Locate the cell with the specified text and output its (x, y) center coordinate. 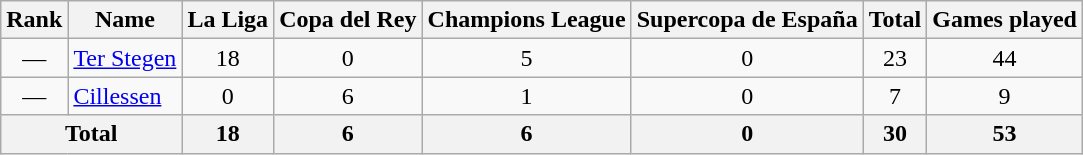
30 (895, 134)
Games played (1005, 20)
5 (526, 58)
44 (1005, 58)
La Liga (228, 20)
Rank (34, 20)
Ter Stegen (125, 58)
Supercopa de España (747, 20)
Champions League (526, 20)
Name (125, 20)
Copa del Rey (348, 20)
7 (895, 96)
23 (895, 58)
9 (1005, 96)
53 (1005, 134)
1 (526, 96)
Cillessen (125, 96)
